Search for the cell housing the specified text and yield its [x, y] center coordinate. 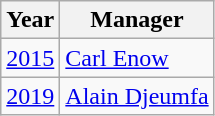
Year [30, 20]
Carl Enow [137, 58]
Alain Djeumfa [137, 96]
2019 [30, 96]
Manager [137, 20]
2015 [30, 58]
